Locate the cell with the specified text and output its [x, y] center coordinate. 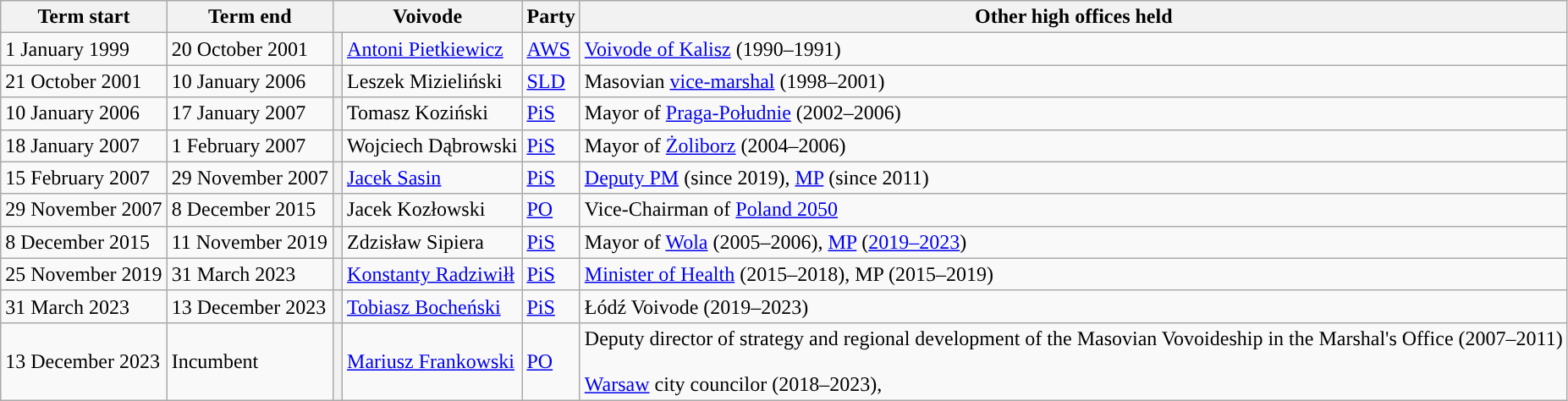
Other high offices held [1073, 17]
Term end [250, 17]
Vice-Chairman of Poland 2050 [1073, 210]
21 October 2001 [84, 81]
Zdzisław Sipiera [432, 242]
20 October 2001 [250, 49]
Mayor of Praga-Południe (2002–2006) [1073, 113]
Mariusz Frankowski [432, 361]
Konstanty Radziwiłł [432, 274]
18 January 2007 [84, 146]
Incumbent [250, 361]
Deputy PM (since 2019), MP (since 2011) [1073, 178]
Jacek Kozłowski [432, 210]
Voivode [426, 17]
15 February 2007 [84, 178]
Term start [84, 17]
Mayor of Żoliborz (2004–2006) [1073, 146]
Jacek Sasin [432, 178]
Minister of Health (2015–2018), MP (2015–2019) [1073, 274]
Party [551, 17]
1 January 1999 [84, 49]
Masovian vice-marshal (1998–2001) [1073, 81]
Tobiasz Bocheński [432, 306]
Wojciech Dąbrowski [432, 146]
Leszek Mizieliński [432, 81]
1 February 2007 [250, 146]
Tomasz Koziński [432, 113]
17 January 2007 [250, 113]
SLD [551, 81]
Mayor of Wola (2005–2006), MP (2019–2023) [1073, 242]
AWS [551, 49]
Voivode of Kalisz (1990–1991) [1073, 49]
Łódź Voivode (2019–2023) [1073, 306]
11 November 2019 [250, 242]
25 November 2019 [84, 274]
Antoni Pietkiewicz [432, 49]
